Provide the (X, Y) coordinate of the cell's center where the given text is located.  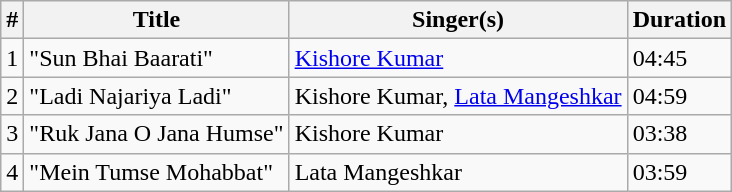
Lata Mangeshkar (458, 172)
3 (12, 134)
03:38 (679, 134)
Singer(s) (458, 20)
"Mein Tumse Mohabbat" (156, 172)
"Ruk Jana O Jana Humse" (156, 134)
# (12, 20)
Duration (679, 20)
"Sun Bhai Baarati" (156, 58)
Kishore Kumar, Lata Mangeshkar (458, 96)
Title (156, 20)
04:45 (679, 58)
2 (12, 96)
03:59 (679, 172)
"Ladi Najariya Ladi" (156, 96)
04:59 (679, 96)
4 (12, 172)
1 (12, 58)
